Determine the [X, Y] coordinate at the center of the cell enclosing the given text.  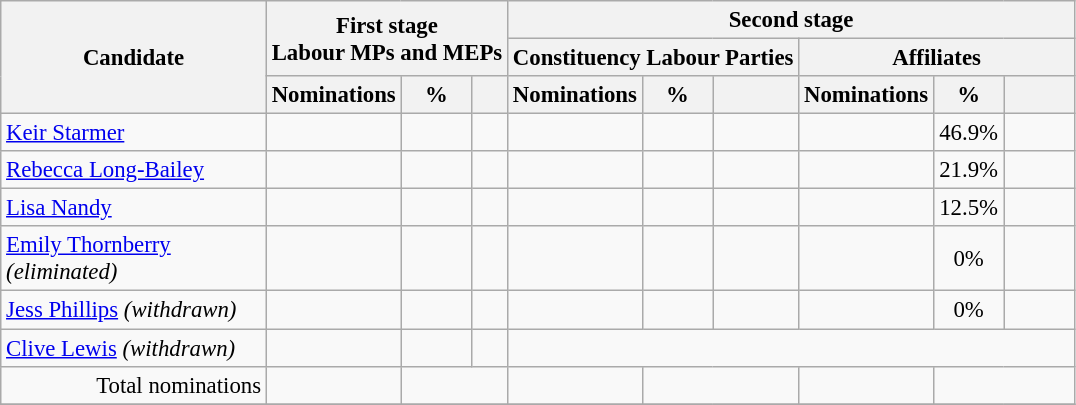
Emily Thornberry (eliminated) [134, 258]
Candidate [134, 58]
Constituency Labour Parties [654, 58]
46.9% [968, 133]
Lisa Nandy [134, 208]
Second stage [792, 20]
Affiliates [937, 58]
Jess Phillips (withdrawn) [134, 310]
Total nominations [134, 385]
First stageLabour MPs and MEPs [386, 38]
Keir Starmer [134, 133]
Clive Lewis (withdrawn) [134, 348]
12.5% [968, 208]
Rebecca Long-Bailey [134, 170]
21.9% [968, 170]
